From the cell containing the given text, extract its center point as (X, Y) coordinate. 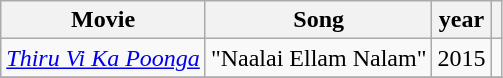
Movie (104, 20)
Song (318, 20)
2015 (462, 58)
Thiru Vi Ka Poonga (104, 58)
year (462, 20)
"Naalai Ellam Nalam" (318, 58)
